Search for the cell housing the specified text and yield its [X, Y] center coordinate. 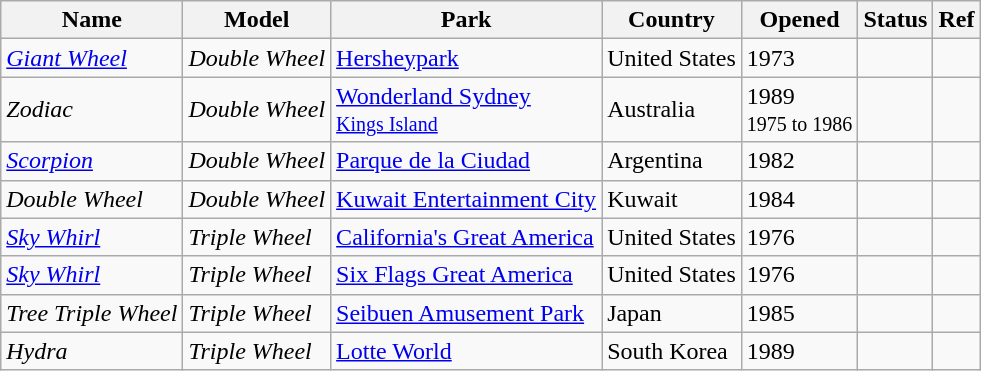
Kuwait [672, 199]
Wonderland SydneyKings Island [466, 110]
Giant Wheel [92, 58]
Japan [672, 313]
Seibuen Amusement Park [466, 313]
Name [92, 20]
1985 [800, 313]
California's Great America [466, 237]
South Korea [672, 351]
Status [896, 20]
Argentina [672, 161]
Opened [800, 20]
Scorpion [92, 161]
Park [466, 20]
1989 [800, 351]
Parque de la Ciudad [466, 161]
19891975 to 1986 [800, 110]
Tree Triple Wheel [92, 313]
Six Flags Great America [466, 275]
Kuwait Entertainment City [466, 199]
Hersheypark [466, 58]
Hydra [92, 351]
Australia [672, 110]
1982 [800, 161]
Zodiac [92, 110]
1984 [800, 199]
Ref [956, 20]
Country [672, 20]
1973 [800, 58]
Lotte World [466, 351]
Model [257, 20]
